Extract the (x, y) coordinate from the center of the cell holding the provided text.  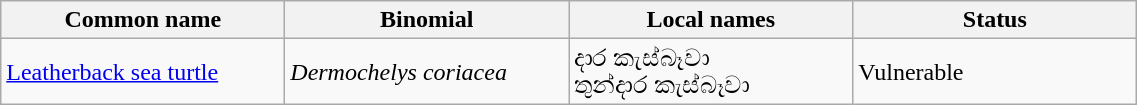
Common name (143, 20)
Local names (711, 20)
දාර කැස්බෑවා තුන්දාර කැස්බෑවා (711, 72)
Leatherback sea turtle (143, 72)
Dermochelys coriacea (427, 72)
Vulnerable (995, 72)
Binomial (427, 20)
Status (995, 20)
